Pinpoint the cell where the given text exists, returning its (X, Y) midpoint coordinate. 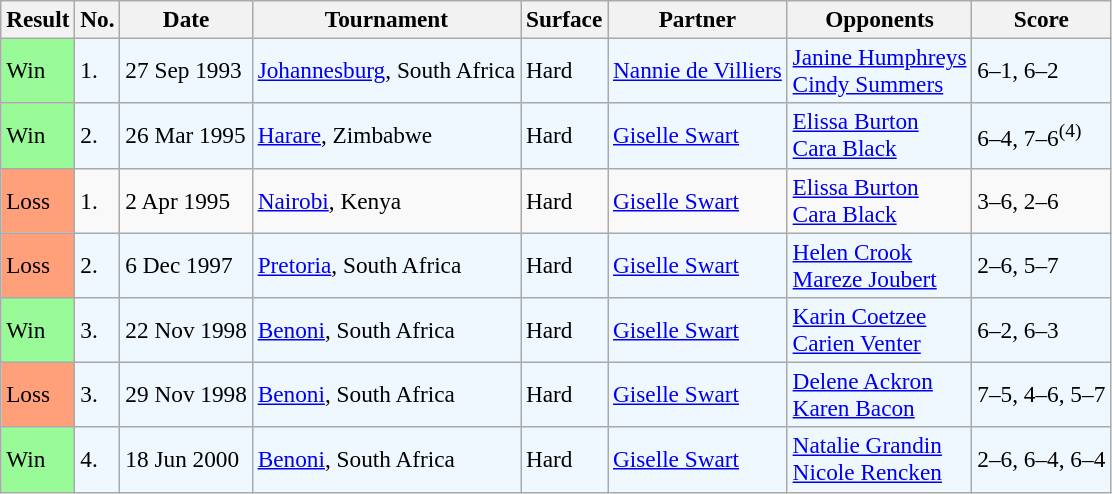
Surface (564, 19)
26 Mar 1995 (186, 136)
7–5, 4–6, 5–7 (1042, 394)
Date (186, 19)
6–4, 7–6(4) (1042, 136)
Partner (698, 19)
22 Nov 1998 (186, 330)
Harare, Zimbabwe (386, 136)
Helen Crook Mareze Joubert (880, 264)
6 Dec 1997 (186, 264)
Nairobi, Kenya (386, 200)
29 Nov 1998 (186, 394)
27 Sep 1993 (186, 70)
Karin Coetzee Carien Venter (880, 330)
4. (98, 460)
No. (98, 19)
2–6, 5–7 (1042, 264)
Johannesburg, South Africa (386, 70)
Score (1042, 19)
Delene Ackron Karen Bacon (880, 394)
3–6, 2–6 (1042, 200)
Result (38, 19)
Natalie Grandin Nicole Rencken (880, 460)
Pretoria, South Africa (386, 264)
Nannie de Villiers (698, 70)
2 Apr 1995 (186, 200)
6–1, 6–2 (1042, 70)
Janine Humphreys Cindy Summers (880, 70)
2–6, 6–4, 6–4 (1042, 460)
Tournament (386, 19)
Opponents (880, 19)
6–2, 6–3 (1042, 330)
18 Jun 2000 (186, 460)
